Return (X, Y) of the center of cell containing provided text 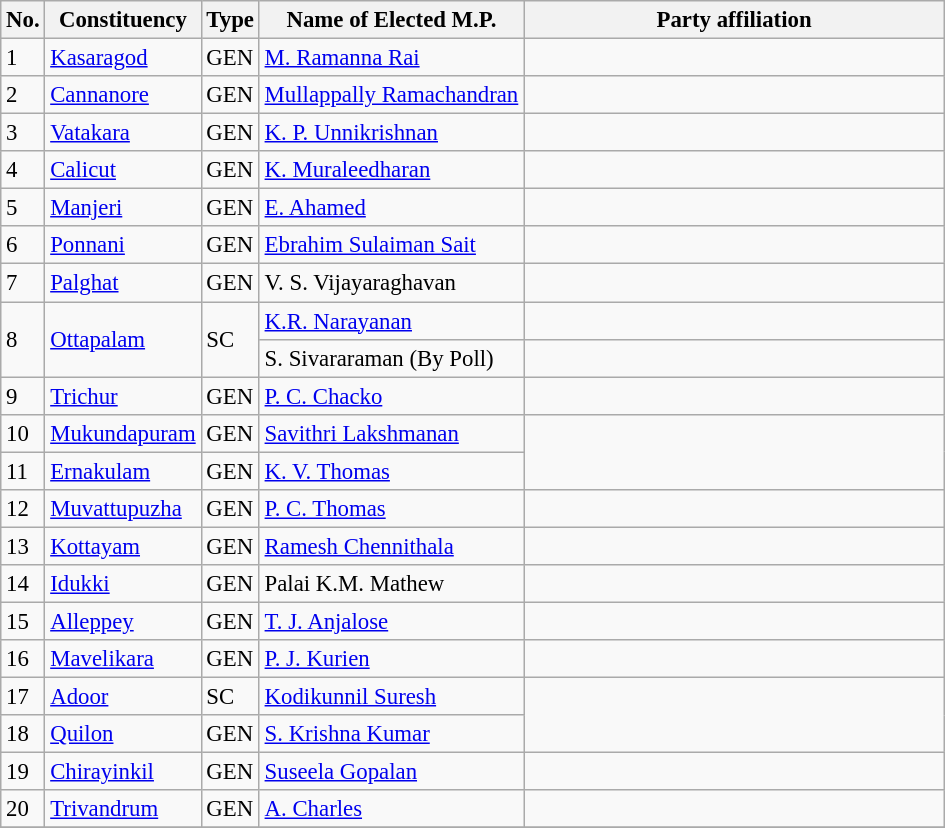
Mukundapuram (123, 433)
Alleppey (123, 621)
17 (23, 697)
S. Krishna Kumar (391, 734)
10 (23, 433)
K.R. Narayanan (391, 321)
Kottayam (123, 546)
Ottapalam (123, 340)
Quilon (123, 734)
14 (23, 584)
1 (23, 58)
Adoor (123, 697)
P. J. Kurien (391, 659)
Type (230, 20)
15 (23, 621)
4 (23, 170)
7 (23, 283)
Ernakulam (123, 471)
Kasaragod (123, 58)
Trivandrum (123, 809)
Idukki (123, 584)
19 (23, 772)
T. J. Anjalose (391, 621)
Ponnani (123, 245)
2 (23, 95)
V. S. Vijayaraghavan (391, 283)
Ramesh Chennithala (391, 546)
P. C. Thomas (391, 509)
Cannanore (123, 95)
12 (23, 509)
11 (23, 471)
S. Sivararaman (By Poll) (391, 358)
9 (23, 396)
Name of Elected M.P. (391, 20)
A. Charles (391, 809)
Ebrahim Sulaiman Sait (391, 245)
18 (23, 734)
20 (23, 809)
Calicut (123, 170)
Trichur (123, 396)
Party affiliation (734, 20)
No. (23, 20)
8 (23, 340)
Vatakara (123, 133)
E. Ahamed (391, 208)
K. V. Thomas (391, 471)
Palai K.M. Mathew (391, 584)
Mavelikara (123, 659)
M. Ramanna Rai (391, 58)
13 (23, 546)
Muvattupuzha (123, 509)
Manjeri (123, 208)
Kodikunnil Suresh (391, 697)
Constituency (123, 20)
Savithri Lakshmanan (391, 433)
16 (23, 659)
K. Muraleedharan (391, 170)
5 (23, 208)
6 (23, 245)
3 (23, 133)
Mullappally Ramachandran (391, 95)
K. P. Unnikrishnan (391, 133)
Palghat (123, 283)
P. C. Chacko (391, 396)
Chirayinkil (123, 772)
Suseela Gopalan (391, 772)
